Extract the [x, y] coordinate from the center of the cell holding the provided text.  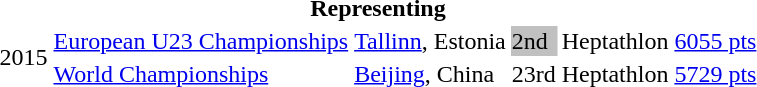
2nd [534, 41]
Heptathlon [615, 41]
European U23 Championships [201, 41]
Tallinn, Estonia [430, 41]
